Capture the cell that displays the provided text and extract its [x, y] central coordinate. 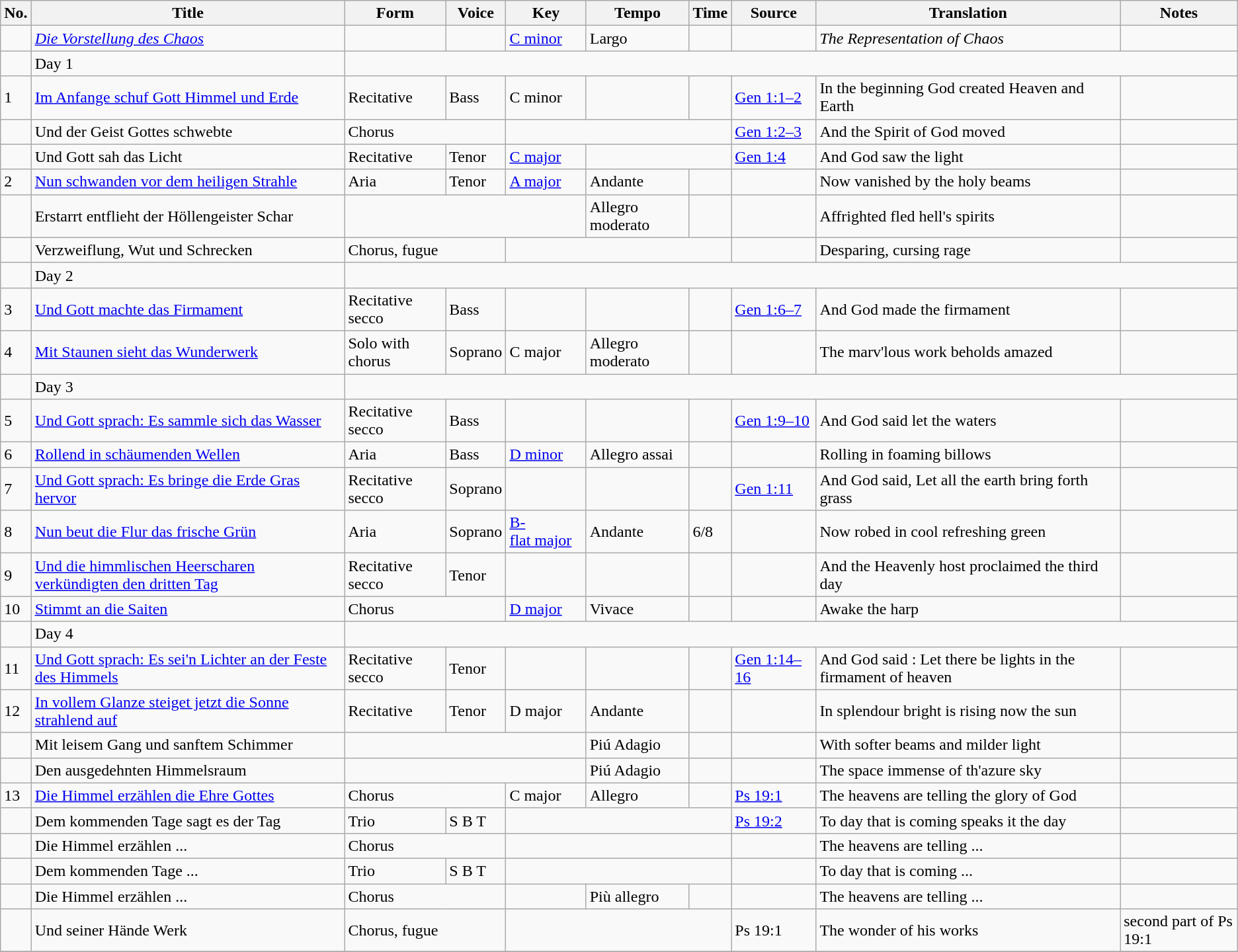
Awake the harp [968, 609]
B-flat major [546, 532]
Affrighted fled hell's spirits [968, 216]
To day that is coming ... [968, 871]
second part of Ps 19:1 [1179, 931]
Und Gott sah das Licht [188, 157]
Now robed in cool refreshing green [968, 532]
5 [16, 420]
Title [188, 13]
Gen 1:4 [774, 157]
Allegro assai [638, 455]
Mit Staunen sieht das Wunderwerk [188, 352]
Und der Geist Gottes schwebte [188, 132]
Day 3 [188, 387]
Vivace [638, 609]
Day 1 [188, 63]
12 [16, 711]
Und Gott sprach: Es sammle sich das Wasser [188, 420]
The Representation of Chaos [968, 38]
Nun beut die Flur das frische Grün [188, 532]
13 [16, 795]
3 [16, 309]
Solo with chorus [395, 352]
Più allegro [638, 896]
Ps 19:2 [774, 820]
Gen 1:6–7 [774, 309]
9 [16, 575]
Die Vorstellung des Chaos [188, 38]
Erstarrt entflieht der Höllengeister Schar [188, 216]
And God said let the waters [968, 420]
Und Gott machte das Firmament [188, 309]
Verzweiflung, Wut und Schrecken [188, 250]
Tempo [638, 13]
The space immense of th'azure sky [968, 770]
Allegro [638, 795]
No. [16, 13]
With softer beams and milder light [968, 745]
Key [546, 13]
Day 4 [188, 634]
Desparing, cursing rage [968, 250]
Gen 1:9–10 [774, 420]
Largo [638, 38]
And the Spirit of God moved [968, 132]
1 [16, 98]
Gen 1:11 [774, 489]
Im Anfange schuf Gott Himmel und Erde [188, 98]
Day 2 [188, 275]
And God saw the light [968, 157]
To day that is coming speaks it the day [968, 820]
Den ausgedehnten Himmelsraum [188, 770]
The marv'lous work beholds amazed [968, 352]
10 [16, 609]
Rollend in schäumenden Wellen [188, 455]
2 [16, 182]
Now vanished by the holy beams [968, 182]
Stimmt an die Saiten [188, 609]
In splendour bright is rising now the sun [968, 711]
Dem kommenden Tage ... [188, 871]
A major [546, 182]
6/8 [710, 532]
Rolling in foaming billows [968, 455]
Mit leisem Gang und sanftem Schimmer [188, 745]
Form [395, 13]
Translation [968, 13]
The wonder of his works [968, 931]
Die Himmel erzählen die Ehre Gottes [188, 795]
Voice [476, 13]
Nun schwanden vor dem heiligen Strahle [188, 182]
Gen 1:1–2 [774, 98]
7 [16, 489]
In vollem Glanze steiget jetzt die Sonne strahlend auf [188, 711]
Gen 1:14–16 [774, 668]
And God said, Let all the earth bring forth grass [968, 489]
Und seiner Hände Werk [188, 931]
Source [774, 13]
Notes [1179, 13]
In the beginning God created Heaven and Earth [968, 98]
D minor [546, 455]
The heavens are telling the glory of God [968, 795]
And God made the firmament [968, 309]
8 [16, 532]
Gen 1:2–3 [774, 132]
11 [16, 668]
Dem kommenden Tage sagt es der Tag [188, 820]
And the Heavenly host proclaimed the third day [968, 575]
Und Gott sprach: Es sei'n Lichter an der Feste des Himmels [188, 668]
And God said : Let there be lights in the firmament of heaven [968, 668]
4 [16, 352]
Time [710, 13]
Und die himmlischen Heerscharen verkündigten den dritten Tag [188, 575]
6 [16, 455]
Und Gott sprach: Es bringe die Erde Gras hervor [188, 489]
